Search for the cell housing the specified text and yield its (X, Y) center coordinate. 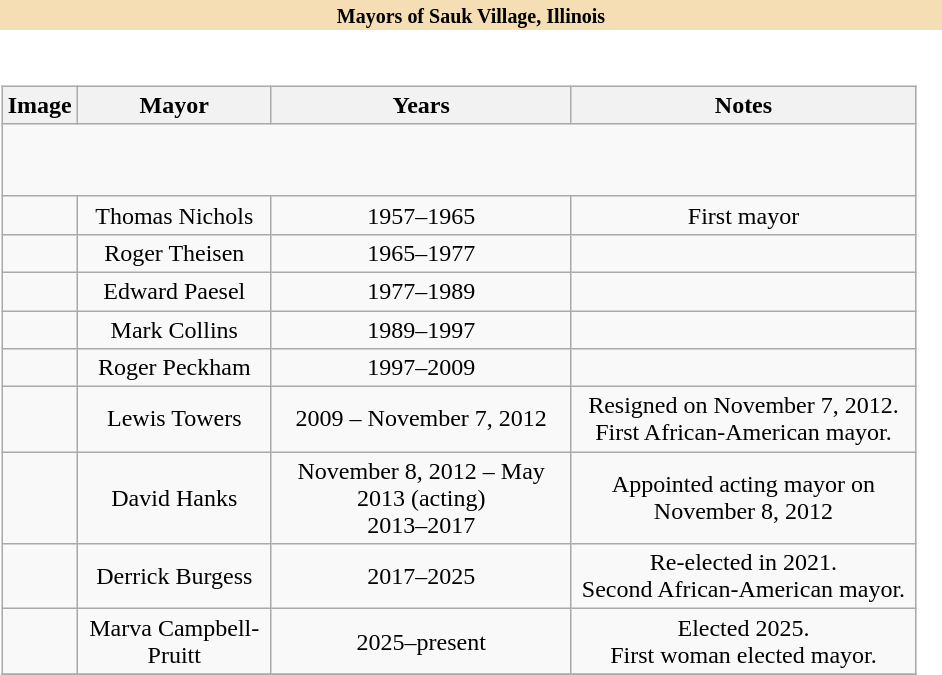
Re-elected in 2021. Second African-American mayor. (744, 576)
Mayors of Sauk Village, Illinois (471, 15)
Derrick Burgess (174, 576)
Resigned on November 7, 2012. First African-American mayor. (744, 420)
Roger Theisen (174, 253)
November 8, 2012 – May 2013 (acting) 2013–2017 (421, 498)
Years (421, 105)
1997–2009 (421, 368)
2017–2025 (421, 576)
Roger Peckham (174, 368)
1957–1965 (421, 215)
First mayor (744, 215)
Marva Campbell-Pruitt (174, 642)
Mark Collins (174, 329)
Elected 2025. First woman elected mayor. (744, 642)
Mayor (174, 105)
1965–1977 (421, 253)
2009 – November 7, 2012 (421, 420)
Thomas Nichols (174, 215)
Edward Paesel (174, 291)
1989–1997 (421, 329)
David Hanks (174, 498)
Image (40, 105)
1977–1989 (421, 291)
Notes (744, 105)
2025–present (421, 642)
Lewis Towers (174, 420)
Appointed acting mayor on November 8, 2012 (744, 498)
